Scan for the cell matching the given text and deliver its [x, y] coordinate at center. 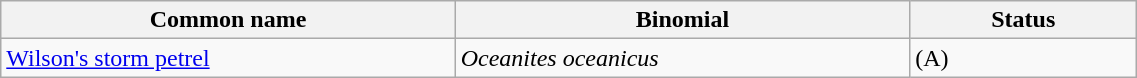
Common name [228, 20]
(A) [1024, 58]
Wilson's storm petrel [228, 58]
Binomial [682, 20]
Oceanites oceanicus [682, 58]
Status [1024, 20]
